Extract the [X, Y] coordinate from the center of the cell holding the provided text.  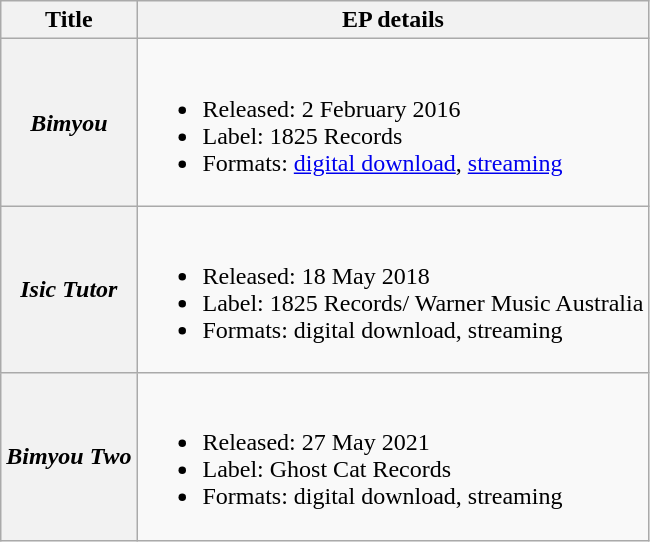
Bimyou Two [69, 456]
EP details [393, 20]
Released: 18 May 2018Label: 1825 Records/ Warner Music AustraliaFormats: digital download, streaming [393, 290]
Released: 2 February 2016Label: 1825 RecordsFormats: digital download, streaming [393, 122]
Bimyou [69, 122]
Isic Tutor [69, 290]
Title [69, 20]
Released: 27 May 2021Label: Ghost Cat RecordsFormats: digital download, streaming [393, 456]
